Scan for the cell matching the given text and deliver its [X, Y] coordinate at center. 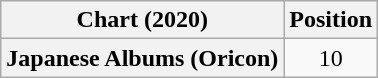
Chart (2020) [142, 20]
Position [331, 20]
10 [331, 58]
Japanese Albums (Oricon) [142, 58]
